Search for the cell housing the specified text and yield its (x, y) center coordinate. 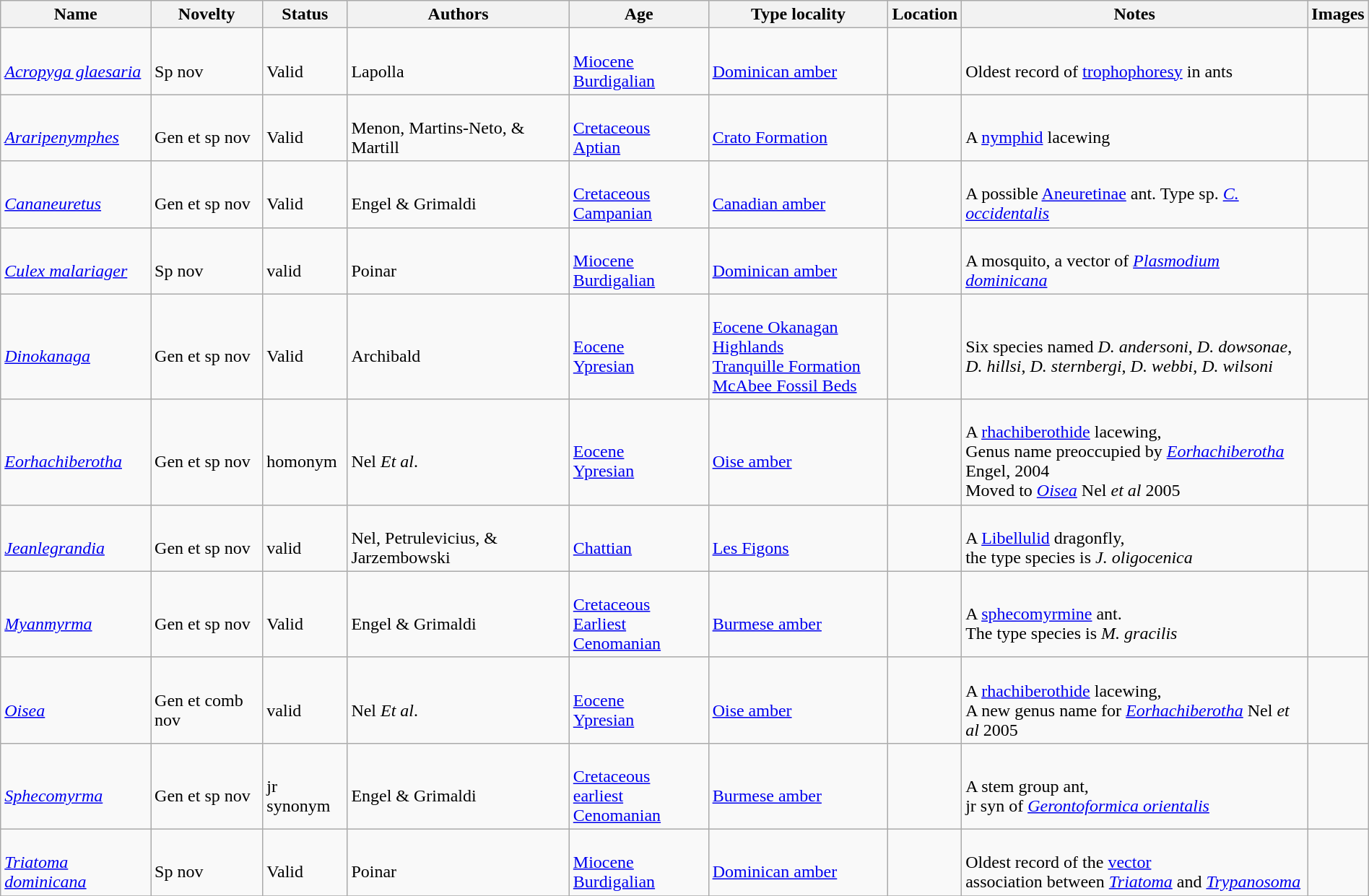
Status (305, 14)
A stem group ant, jr syn of Gerontoformica orientalis (1135, 786)
Cananeuretus (76, 194)
Culex malariager (76, 261)
A rhachiberothide lacewing,Genus name preoccupied by Eorhachiberotha Engel, 2004 Moved to Oisea Nel et al 2005 (1135, 452)
Oldest record of the vector association between Triatoma and Trypanosoma (1135, 862)
Myanmyrma (76, 614)
Name (76, 14)
Type locality (799, 14)
Nel, Petrulevicius, & Jarzembowski (458, 538)
Chattian (638, 538)
Jeanlegrandia (76, 538)
Oldest record of trophophoresy in ants (1135, 61)
Six species named D. andersoni, D. dowsonae, D. hillsi, D. sternbergi, D. webbi, D. wilsoni (1135, 347)
Lapolla (458, 61)
A Libellulid dragonfly, the type species is J. oligocenica (1135, 538)
Dinokanaga (76, 347)
jr synonym (305, 786)
Les Figons (799, 538)
Acropyga glaesaria (76, 61)
A nymphid lacewing (1135, 128)
Canadian amber (799, 194)
CretaceousEarliest Cenomanian (638, 614)
Notes (1135, 14)
Crato Formation (799, 128)
Oisea (76, 700)
Eocene Okanagan HighlandsTranquille FormationMcAbee Fossil Beds (799, 347)
Location (925, 14)
homonym (305, 452)
CretaceousAptian (638, 128)
Archibald (458, 347)
Novelty (207, 14)
Sphecomyrma (76, 786)
Eorhachiberotha (76, 452)
A possible Aneuretinae ant. Type sp. C. occidentalis (1135, 194)
A sphecomyrmine ant. The type species is M. gracilis (1135, 614)
Cretaceousearliest Cenomanian (638, 786)
Gen et comb nov (207, 700)
Menon, Martins-Neto, & Martill (458, 128)
CretaceousCampanian (638, 194)
Triatoma dominicana (76, 862)
A rhachiberothide lacewing,A new genus name for Eorhachiberotha Nel et al 2005 (1135, 700)
Age (638, 14)
Images (1338, 14)
A mosquito, a vector of Plasmodium dominicana (1135, 261)
Araripenymphes (76, 128)
Authors (458, 14)
